Detect which cell encompasses the target text, then output its [X, Y] center coordinate. 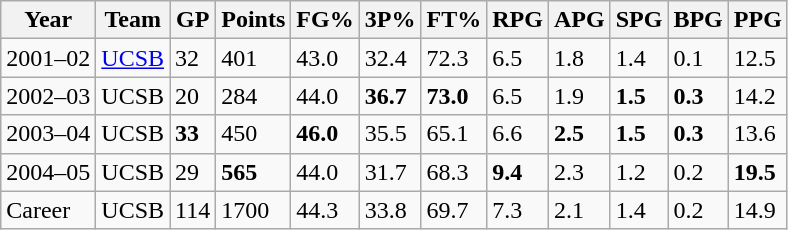
PPG [758, 20]
32 [193, 58]
14.9 [758, 210]
14.2 [758, 96]
GP [193, 20]
2.1 [579, 210]
2003–04 [48, 134]
BPG [698, 20]
2004–05 [48, 172]
12.5 [758, 58]
Career [48, 210]
69.7 [454, 210]
7.3 [518, 210]
33 [193, 134]
68.3 [454, 172]
73.0 [454, 96]
44.3 [325, 210]
19.5 [758, 172]
1.9 [579, 96]
31.7 [390, 172]
Year [48, 20]
29 [193, 172]
1700 [254, 210]
1.2 [639, 172]
6.6 [518, 134]
FT% [454, 20]
RPG [518, 20]
2.5 [579, 134]
32.4 [390, 58]
114 [193, 210]
0.1 [698, 58]
35.5 [390, 134]
3P% [390, 20]
43.0 [325, 58]
450 [254, 134]
36.7 [390, 96]
Team [133, 20]
2.3 [579, 172]
401 [254, 58]
2002–03 [48, 96]
72.3 [454, 58]
284 [254, 96]
SPG [639, 20]
46.0 [325, 134]
20 [193, 96]
2001–02 [48, 58]
565 [254, 172]
65.1 [454, 134]
33.8 [390, 210]
FG% [325, 20]
9.4 [518, 172]
1.8 [579, 58]
13.6 [758, 134]
APG [579, 20]
Points [254, 20]
